Scan for the cell matching the given text and deliver its [X, Y] coordinate at center. 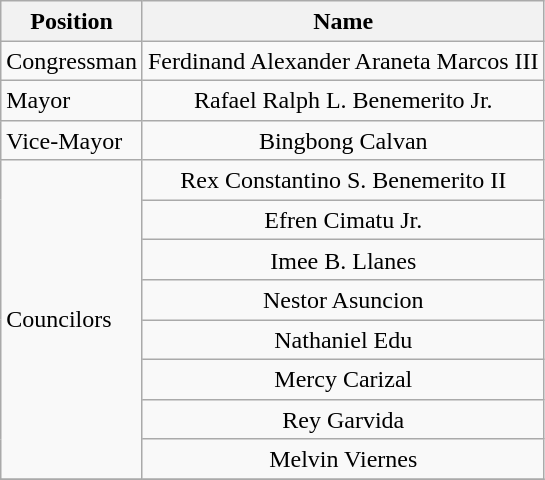
Congressman [72, 61]
Nestor Asuncion [343, 300]
Vice-Mayor [72, 140]
Name [343, 21]
Efren Cimatu Jr. [343, 220]
Mercy Carizal [343, 379]
Councilors [72, 320]
Imee B. Llanes [343, 260]
Rey Garvida [343, 419]
Rafael Ralph L. Benemerito Jr. [343, 100]
Melvin Viernes [343, 459]
Position [72, 21]
Rex Constantino S. Benemerito II [343, 180]
Bingbong Calvan [343, 140]
Mayor [72, 100]
Nathaniel Edu [343, 340]
Ferdinand Alexander Araneta Marcos III [343, 61]
